Extract the [x, y] coordinate from the center of the cell holding the provided text.  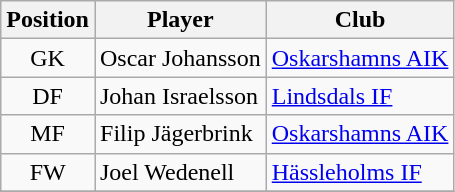
Oscar Johansson [180, 58]
Joel Wedenell [180, 172]
Filip Jägerbrink [180, 134]
Club [360, 20]
Position [48, 20]
DF [48, 96]
MF [48, 134]
Johan Israelsson [180, 96]
Player [180, 20]
Hässleholms IF [360, 172]
Lindsdals IF [360, 96]
GK [48, 58]
FW [48, 172]
